For the text-containing cell, return its midpoint in (x, y) coordinate format. 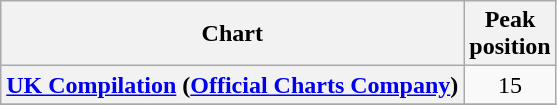
Peakposition (510, 34)
15 (510, 85)
UK Compilation (Official Charts Company) (232, 85)
Chart (232, 34)
